Return [x, y] of the center of cell containing provided text 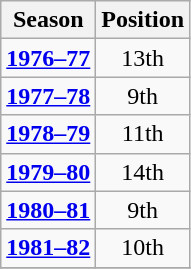
1979–80 [48, 172]
1976–77 [48, 58]
Position [143, 20]
Season [48, 20]
10th [143, 248]
1978–79 [48, 134]
13th [143, 58]
1980–81 [48, 210]
14th [143, 172]
1977–78 [48, 96]
11th [143, 134]
1981–82 [48, 248]
